Detect which cell encompasses the target text, then output its (X, Y) center coordinate. 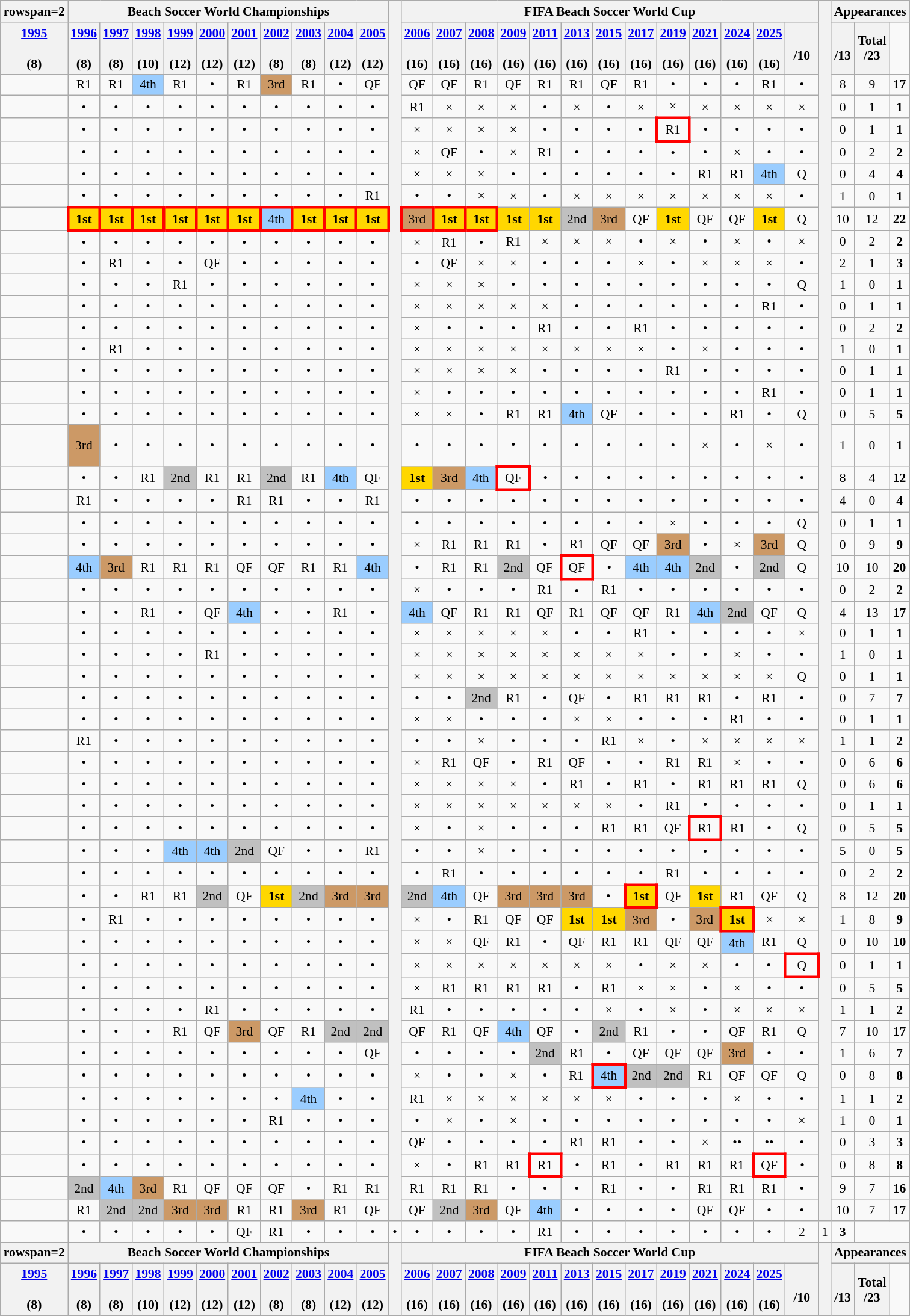
22 (899, 219)
13 (871, 613)
16 (899, 1188)
